For the text-containing cell, return its midpoint in [x, y] coordinate format. 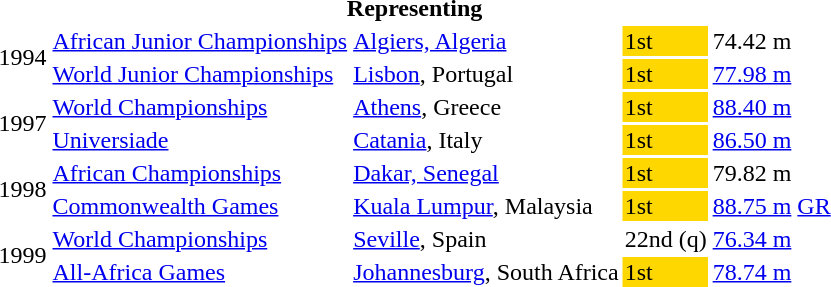
Commonwealth Games [200, 206]
Universiade [200, 140]
Johannesburg, South Africa [486, 272]
Lisbon, Portugal [486, 74]
Athens, Greece [486, 107]
22nd (q) [666, 239]
Kuala Lumpur, Malaysia [486, 206]
Algiers, Algeria [486, 41]
African Championships [200, 173]
World Junior Championships [200, 74]
Seville, Spain [486, 239]
Dakar, Senegal [486, 173]
Catania, Italy [486, 140]
African Junior Championships [200, 41]
All-Africa Games [200, 272]
